From the cell containing the given text, extract its center point as (X, Y) coordinate. 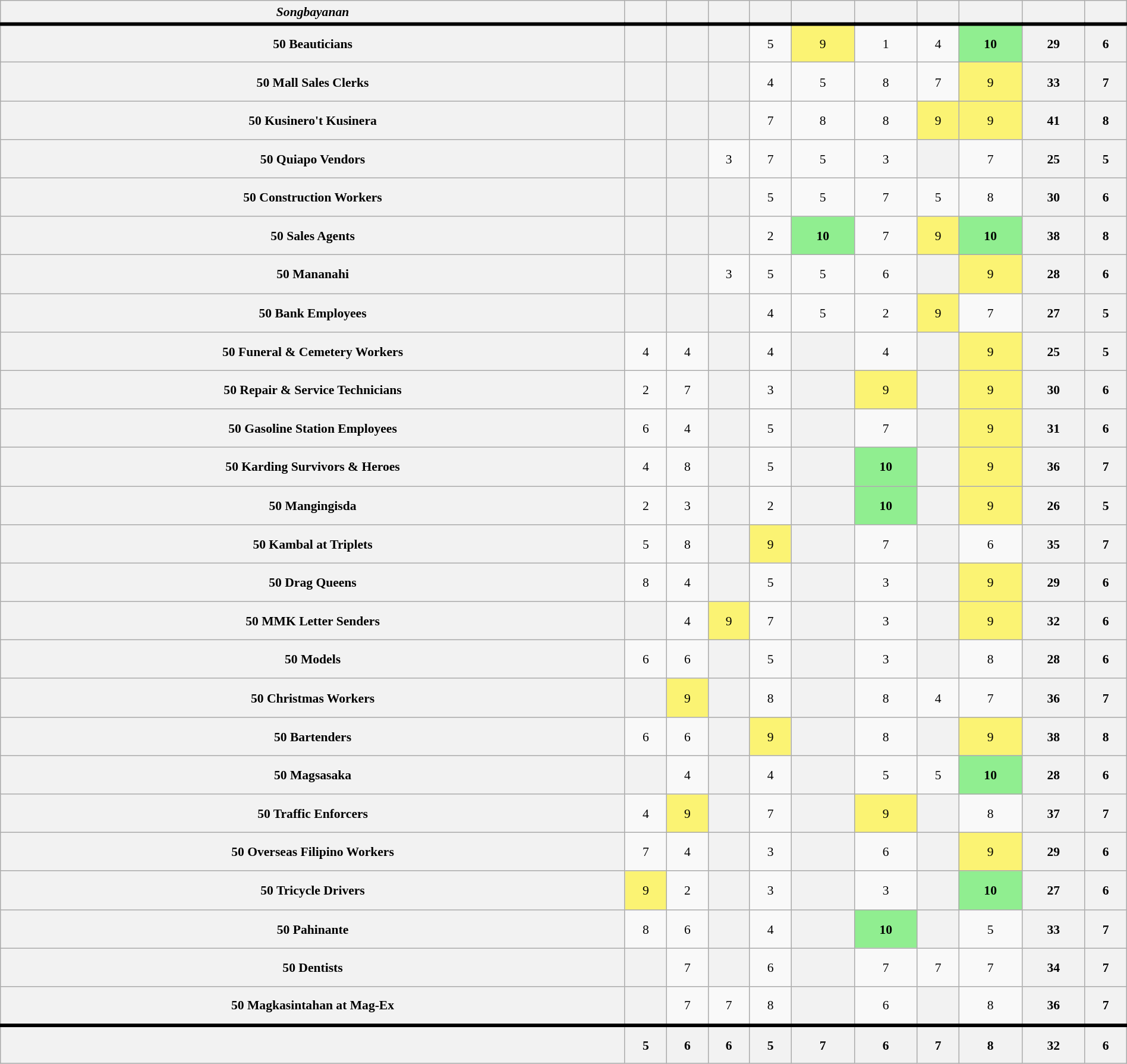
50 Tricycle Drivers (313, 890)
50 Drag Queens (313, 583)
50 Overseas Filipino Workers (313, 852)
50 Traffic Enforcers (313, 813)
50 Construction Workers (313, 197)
50 Bartenders (313, 737)
35 (1053, 544)
50 Magkasintahan at Mag-Ex (313, 1006)
50 Mangingisda (313, 505)
50 Kambal at Triplets (313, 544)
31 (1053, 428)
50 Pahinante (313, 928)
37 (1053, 813)
50 Magsasaka (313, 775)
1 (886, 44)
50 Dentists (313, 968)
50 Sales Agents (313, 235)
50 Beauticians (313, 44)
50 MMK Letter Senders (313, 621)
50 Quiapo Vendors (313, 159)
50 Repair & Service Technicians (313, 390)
50 Models (313, 660)
50 Mananahi (313, 275)
50 Gasoline Station Employees (313, 428)
50 Bank Employees (313, 313)
26 (1053, 505)
50 Mall Sales Clerks (313, 82)
Songbayanan (313, 12)
34 (1053, 968)
50 Christmas Workers (313, 698)
50 Karding Survivors & Heroes (313, 467)
50 Kusinero't Kusinera (313, 120)
50 Funeral & Cemetery Workers (313, 352)
41 (1053, 120)
